Output the (x, y) coordinate of the center of the cell containing the given text.  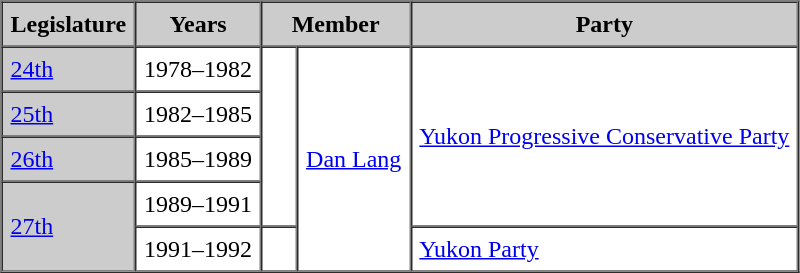
1985–1989 (198, 158)
Dan Lang (354, 158)
Years (198, 24)
Legislature (69, 24)
26th (69, 158)
1989–1991 (198, 204)
1982–1985 (198, 114)
1991–1992 (198, 248)
Party (604, 24)
25th (69, 114)
24th (69, 68)
Yukon Party (604, 248)
Member (336, 24)
1978–1982 (198, 68)
Yukon Progressive Conservative Party (604, 136)
27th (69, 227)
